Extract the [X, Y] coordinate from the center of the cell holding the provided text.  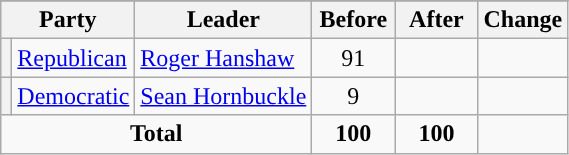
Change [523, 20]
Sean Hornbuckle [224, 96]
Republican [74, 58]
Leader [224, 20]
Party [68, 20]
91 [354, 58]
After [436, 20]
Before [354, 20]
Democratic [74, 96]
Total [156, 134]
9 [354, 96]
Roger Hanshaw [224, 58]
